From the cell containing the given text, extract its center point as (X, Y) coordinate. 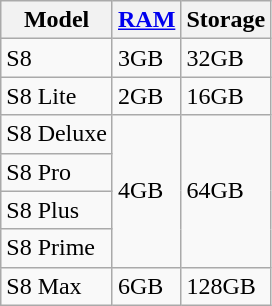
S8 Lite (57, 96)
Storage (226, 20)
16GB (226, 96)
32GB (226, 58)
S8 Deluxe (57, 134)
Model (57, 20)
S8 Max (57, 286)
2GB (146, 96)
S8 (57, 58)
RAM (146, 20)
S8 Plus (57, 210)
6GB (146, 286)
S8 Prime (57, 248)
128GB (226, 286)
64GB (226, 191)
4GB (146, 191)
S8 Pro (57, 172)
3GB (146, 58)
